Determine the (X, Y) coordinate at the center of the cell enclosing the given text.  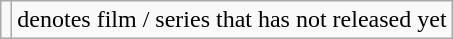
denotes film / series that has not released yet (232, 20)
